Detect which cell encompasses the target text, then output its (X, Y) center coordinate. 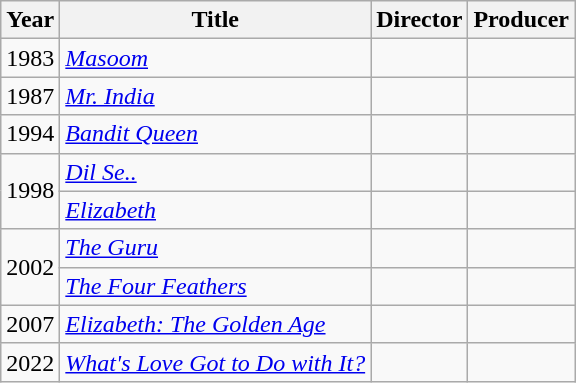
Bandit Queen (216, 134)
The Guru (216, 248)
Director (420, 20)
2002 (30, 267)
What's Love Got to Do with It? (216, 362)
The Four Feathers (216, 286)
Dil Se.. (216, 172)
1983 (30, 58)
Mr. India (216, 96)
2007 (30, 324)
Title (216, 20)
1998 (30, 191)
Year (30, 20)
Producer (522, 20)
Masoom (216, 58)
Elizabeth: The Golden Age (216, 324)
2022 (30, 362)
1994 (30, 134)
1987 (30, 96)
Elizabeth (216, 210)
